Pinpoint the cell where the given text exists, returning its (x, y) midpoint coordinate. 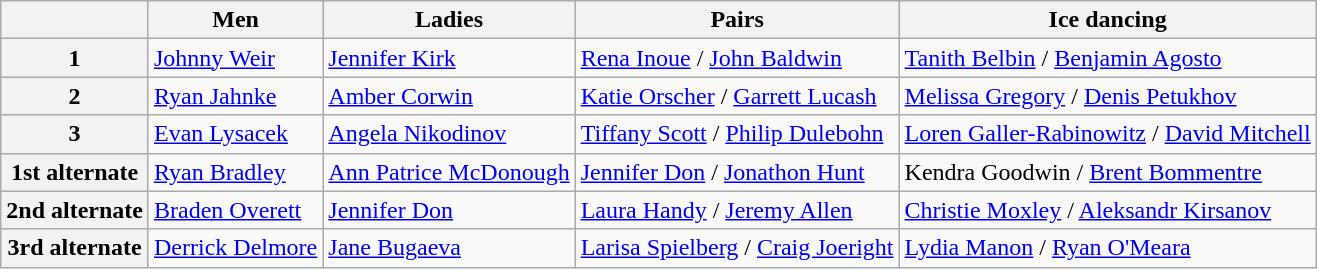
Tanith Belbin / Benjamin Agosto (1108, 58)
Jennifer Don (449, 210)
3 (75, 134)
Ladies (449, 20)
Melissa Gregory / Denis Petukhov (1108, 96)
Ann Patrice McDonough (449, 172)
Men (235, 20)
Kendra Goodwin / Brent Bommentre (1108, 172)
Laura Handy / Jeremy Allen (737, 210)
Loren Galler-Rabinowitz / David Mitchell (1108, 134)
1 (75, 58)
Jennifer Kirk (449, 58)
Jennifer Don / Jonathon Hunt (737, 172)
Katie Orscher / Garrett Lucash (737, 96)
Rena Inoue / John Baldwin (737, 58)
3rd alternate (75, 248)
Braden Overett (235, 210)
Ryan Jahnke (235, 96)
Evan Lysacek (235, 134)
Angela Nikodinov (449, 134)
Amber Corwin (449, 96)
Derrick Delmore (235, 248)
Ice dancing (1108, 20)
Pairs (737, 20)
Jane Bugaeva (449, 248)
Christie Moxley / Aleksandr Kirsanov (1108, 210)
Ryan Bradley (235, 172)
Lydia Manon / Ryan O'Meara (1108, 248)
2 (75, 96)
Tiffany Scott / Philip Dulebohn (737, 134)
2nd alternate (75, 210)
Johnny Weir (235, 58)
1st alternate (75, 172)
Larisa Spielberg / Craig Joeright (737, 248)
